Provide the [X, Y] coordinate of the cell's center where the given text is located.  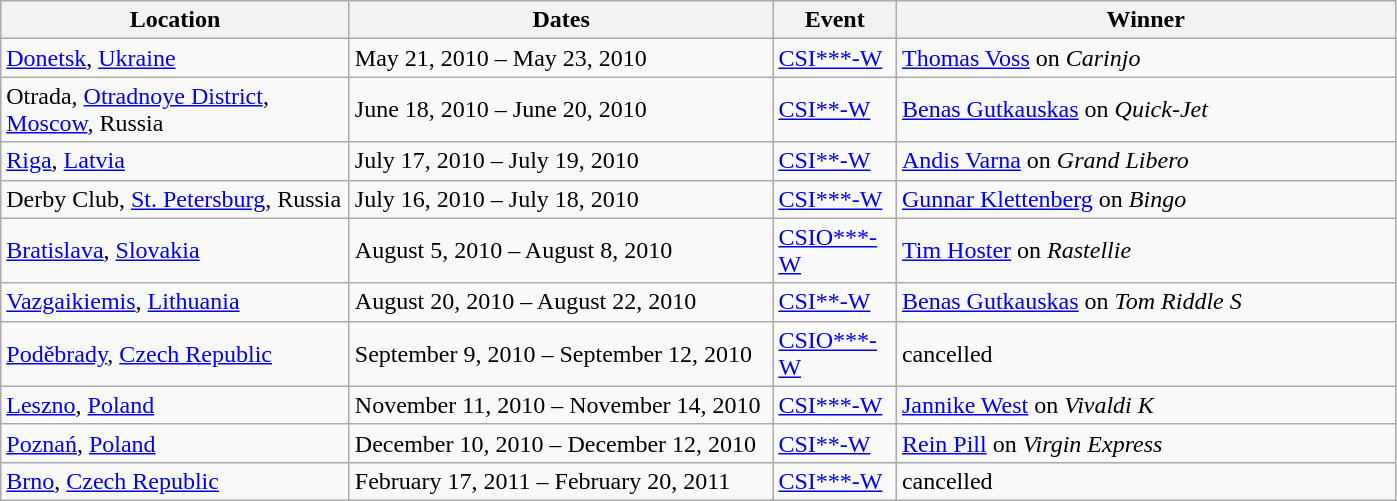
Andis Varna on Grand Libero [1146, 161]
August 5, 2010 – August 8, 2010 [561, 250]
Derby Club, St. Petersburg, Russia [176, 199]
Benas Gutkauskas on Tom Riddle S [1146, 302]
Dates [561, 20]
Benas Gutkauskas on Quick-Jet [1146, 110]
Tim Hoster on Rastellie [1146, 250]
June 18, 2010 – June 20, 2010 [561, 110]
Jannike West on Vivaldi K [1146, 405]
Winner [1146, 20]
Leszno, Poland [176, 405]
August 20, 2010 – August 22, 2010 [561, 302]
Brno, Czech Republic [176, 481]
Vazgaikiemis, Lithuania [176, 302]
Donetsk, Ukraine [176, 58]
Bratislava, Slovakia [176, 250]
Location [176, 20]
July 17, 2010 – July 19, 2010 [561, 161]
Riga, Latvia [176, 161]
November 11, 2010 – November 14, 2010 [561, 405]
Event [835, 20]
Rein Pill on Virgin Express [1146, 443]
September 9, 2010 – September 12, 2010 [561, 354]
May 21, 2010 – May 23, 2010 [561, 58]
December 10, 2010 – December 12, 2010 [561, 443]
February 17, 2011 – February 20, 2011 [561, 481]
Poděbrady, Czech Republic [176, 354]
Poznań, Poland [176, 443]
July 16, 2010 – July 18, 2010 [561, 199]
Otrada, Otradnoye District, Moscow, Russia [176, 110]
Thomas Voss on Carinjo [1146, 58]
Gunnar Klettenberg on Bingo [1146, 199]
